For the text-containing cell, return its midpoint in (X, Y) coordinate format. 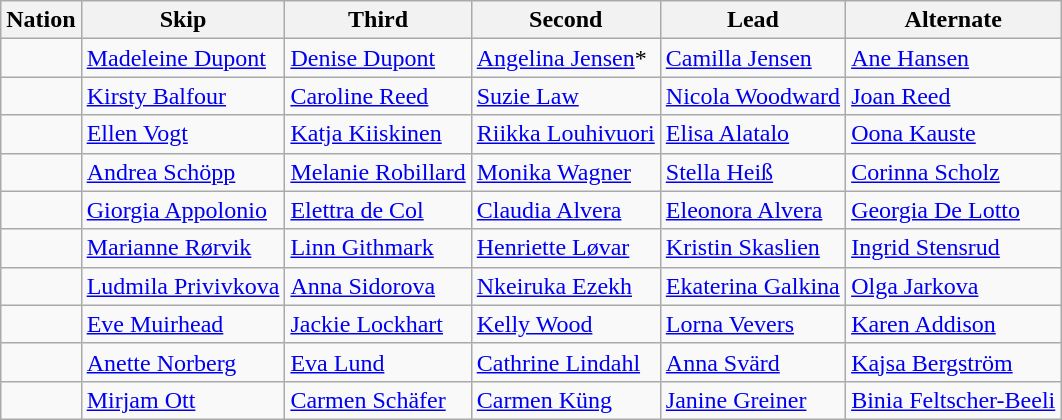
Anette Norberg (183, 362)
Olga Jarkova (954, 286)
Madeleine Dupont (183, 58)
Mirjam Ott (183, 400)
Nkeiruka Ezekh (566, 286)
Eve Muirhead (183, 324)
Angelina Jensen* (566, 58)
Nicola Woodward (752, 96)
Cathrine Lindahl (566, 362)
Suzie Law (566, 96)
Oona Kauste (954, 134)
Ekaterina Galkina (752, 286)
Third (378, 20)
Carmen Schäfer (378, 400)
Monika Wagner (566, 172)
Melanie Robillard (378, 172)
Elettra de Col (378, 210)
Nation (41, 20)
Kirsty Balfour (183, 96)
Marianne Rørvik (183, 248)
Henriette Løvar (566, 248)
Skip (183, 20)
Binia Feltscher-Beeli (954, 400)
Anna Svärd (752, 362)
Riikka Louhivuori (566, 134)
Camilla Jensen (752, 58)
Katja Kiiskinen (378, 134)
Eleonora Alvera (752, 210)
Linn Githmark (378, 248)
Janine Greiner (752, 400)
Caroline Reed (378, 96)
Jackie Lockhart (378, 324)
Lead (752, 20)
Joan Reed (954, 96)
Andrea Schöpp (183, 172)
Claudia Alvera (566, 210)
Kristin Skaslien (752, 248)
Elisa Alatalo (752, 134)
Karen Addison (954, 324)
Anna Sidorova (378, 286)
Alternate (954, 20)
Corinna Scholz (954, 172)
Ingrid Stensrud (954, 248)
Georgia De Lotto (954, 210)
Denise Dupont (378, 58)
Giorgia Appolonio (183, 210)
Ane Hansen (954, 58)
Ellen Vogt (183, 134)
Lorna Vevers (752, 324)
Carmen Küng (566, 400)
Kelly Wood (566, 324)
Eva Lund (378, 362)
Stella Heiß (752, 172)
Kajsa Bergström (954, 362)
Ludmila Privivkova (183, 286)
Second (566, 20)
